Find where the given text appears and provide that cell's center as [x, y] coordinate. 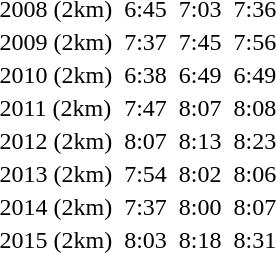
8:02 [200, 174]
6:49 [200, 75]
8:00 [200, 207]
7:45 [200, 42]
6:38 [146, 75]
7:54 [146, 174]
7:47 [146, 108]
8:13 [200, 141]
